Return [x, y] of the center of cell containing provided text 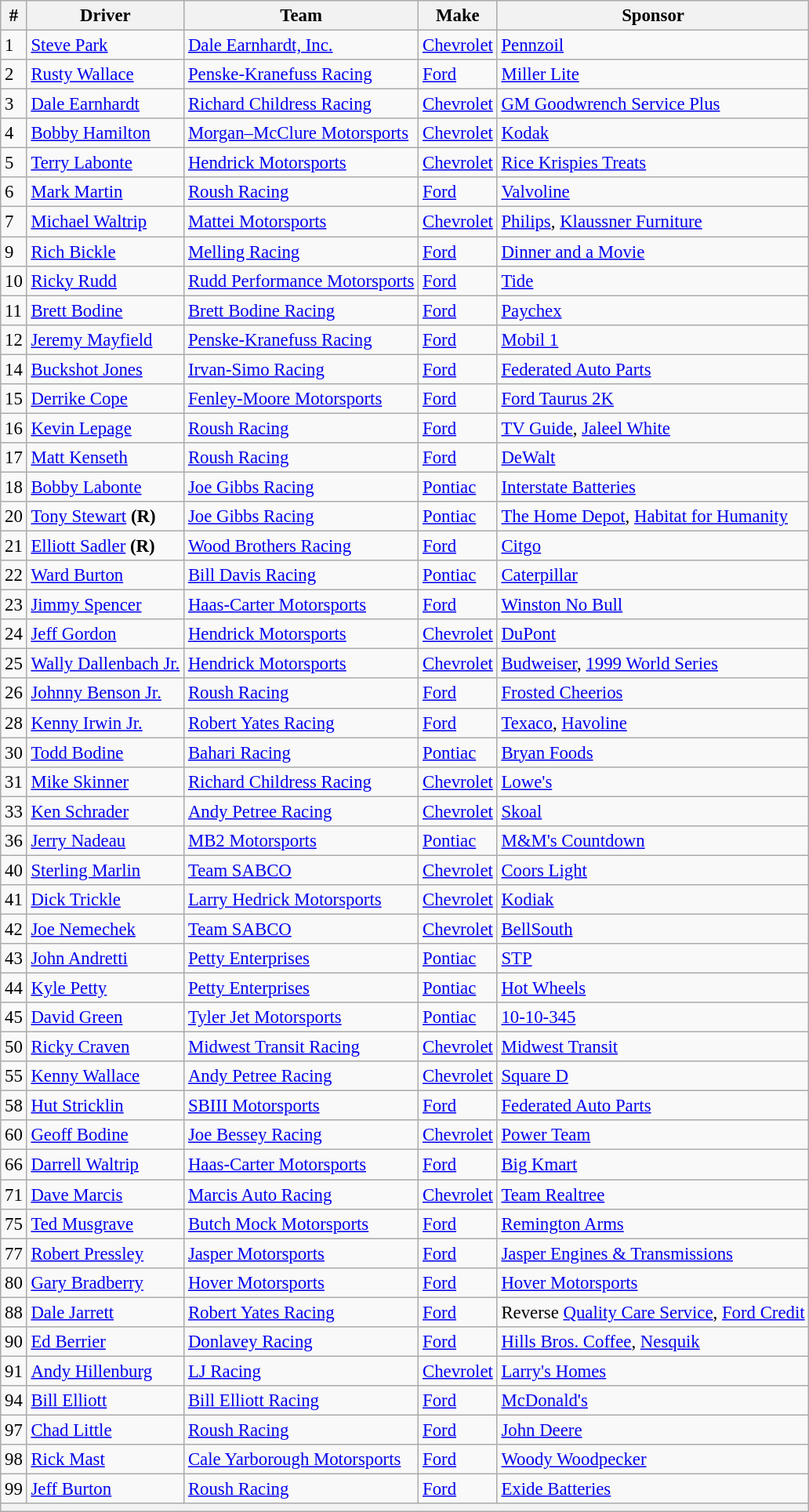
Morgan–McClure Motorsports [301, 133]
Larry Hedrick Motorsports [301, 900]
Matt Kenseth [105, 458]
Citgo [653, 546]
Chad Little [105, 1430]
Geoff Bodine [105, 1136]
Skoal [653, 811]
TV Guide, Jaleel White [653, 428]
Melling Racing [301, 252]
Dale Jarrett [105, 1312]
25 [14, 664]
Power Team [653, 1136]
18 [14, 487]
Midwest Transit [653, 1047]
Terry Labonte [105, 163]
SBIII Motorsports [301, 1106]
Ricky Rudd [105, 281]
Pennzoil [653, 45]
36 [14, 841]
Woody Woodpecker [653, 1459]
21 [14, 546]
28 [14, 723]
DuPont [653, 634]
45 [14, 1017]
BellSouth [653, 929]
60 [14, 1136]
42 [14, 929]
Tide [653, 281]
MB2 Motorsports [301, 841]
10-10-345 [653, 1017]
Michael Waltrip [105, 222]
98 [14, 1459]
Rich Bickle [105, 252]
Buckshot Jones [105, 369]
16 [14, 428]
Bryan Foods [653, 752]
Kyle Petty [105, 988]
10 [14, 281]
Dave Marcis [105, 1195]
Miller Lite [653, 74]
Team [301, 16]
Sterling Marlin [105, 870]
# [14, 16]
Caterpillar [653, 575]
11 [14, 310]
Mike Skinner [105, 781]
Valvoline [653, 192]
Jeff Burton [105, 1489]
14 [14, 369]
Jerry Nadeau [105, 841]
Darrell Waltrip [105, 1165]
Winston No Bull [653, 605]
7 [14, 222]
Bill Davis Racing [301, 575]
The Home Depot, Habitat for Humanity [653, 517]
99 [14, 1489]
John Andretti [105, 959]
Dinner and a Movie [653, 252]
Mobil 1 [653, 339]
Big Kmart [653, 1165]
DeWalt [653, 458]
94 [14, 1401]
Rick Mast [105, 1459]
Brett Bodine Racing [301, 310]
43 [14, 959]
Exide Batteries [653, 1489]
John Deere [653, 1430]
55 [14, 1076]
Hills Bros. Coffee, Nesquik [653, 1342]
Kenny Wallace [105, 1076]
Jimmy Spencer [105, 605]
Jasper Engines & Transmissions [653, 1253]
Todd Bodine [105, 752]
2 [14, 74]
40 [14, 870]
Bill Elliott [105, 1401]
Ford Taurus 2K [653, 399]
Johnny Benson Jr. [105, 694]
M&M's Countdown [653, 841]
20 [14, 517]
31 [14, 781]
Fenley-Moore Motorsports [301, 399]
Donlavey Racing [301, 1342]
75 [14, 1224]
15 [14, 399]
Dick Trickle [105, 900]
44 [14, 988]
80 [14, 1282]
97 [14, 1430]
Bill Elliott Racing [301, 1401]
66 [14, 1165]
Philips, Klaussner Furniture [653, 222]
22 [14, 575]
12 [14, 339]
Andy Hillenburg [105, 1371]
Jeff Gordon [105, 634]
Jasper Motorsports [301, 1253]
Brett Bodine [105, 310]
Rudd Performance Motorsports [301, 281]
9 [14, 252]
91 [14, 1371]
30 [14, 752]
Hot Wheels [653, 988]
26 [14, 694]
41 [14, 900]
Kodak [653, 133]
Ken Schrader [105, 811]
Frosted Cheerios [653, 694]
90 [14, 1342]
17 [14, 458]
Ed Berrier [105, 1342]
88 [14, 1312]
Driver [105, 16]
Square D [653, 1076]
Robert Pressley [105, 1253]
Hut Stricklin [105, 1106]
3 [14, 104]
Joe Nemechek [105, 929]
Ted Musgrave [105, 1224]
Kodiak [653, 900]
Cale Yarborough Motorsports [301, 1459]
Ward Burton [105, 575]
23 [14, 605]
Reverse Quality Care Service, Ford Credit [653, 1312]
Butch Mock Motorsports [301, 1224]
Rice Krispies Treats [653, 163]
6 [14, 192]
Mark Martin [105, 192]
Rusty Wallace [105, 74]
Bobby Labonte [105, 487]
Paychex [653, 310]
Irvan-Simo Racing [301, 369]
1 [14, 45]
4 [14, 133]
50 [14, 1047]
Lowe's [653, 781]
Elliott Sadler (R) [105, 546]
5 [14, 163]
Coors Light [653, 870]
Kenny Irwin Jr. [105, 723]
Team Realtree [653, 1195]
Gary Bradberry [105, 1282]
Remington Arms [653, 1224]
Wally Dallenbach Jr. [105, 664]
GM Goodwrench Service Plus [653, 104]
Ricky Craven [105, 1047]
Bahari Racing [301, 752]
33 [14, 811]
Tyler Jet Motorsports [301, 1017]
58 [14, 1106]
Bobby Hamilton [105, 133]
Larry's Homes [653, 1371]
Kevin Lepage [105, 428]
Joe Bessey Racing [301, 1136]
Steve Park [105, 45]
Dale Earnhardt [105, 104]
Sponsor [653, 16]
77 [14, 1253]
Texaco, Havoline [653, 723]
Make [458, 16]
Marcis Auto Racing [301, 1195]
Tony Stewart (R) [105, 517]
Jeremy Mayfield [105, 339]
STP [653, 959]
Budweiser, 1999 World Series [653, 664]
Interstate Batteries [653, 487]
McDonald's [653, 1401]
24 [14, 634]
Midwest Transit Racing [301, 1047]
71 [14, 1195]
LJ Racing [301, 1371]
David Green [105, 1017]
Dale Earnhardt, Inc. [301, 45]
Derrike Cope [105, 399]
Wood Brothers Racing [301, 546]
Mattei Motorsports [301, 222]
